Return (x, y) of the center of cell containing provided text 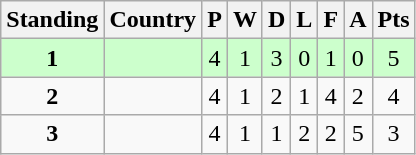
F (331, 20)
D (276, 20)
Pts (394, 20)
W (244, 20)
A (358, 20)
L (304, 20)
Standing (52, 20)
P (215, 20)
Country (153, 20)
